Find where the given text appears and provide that cell's center as (X, Y) coordinate. 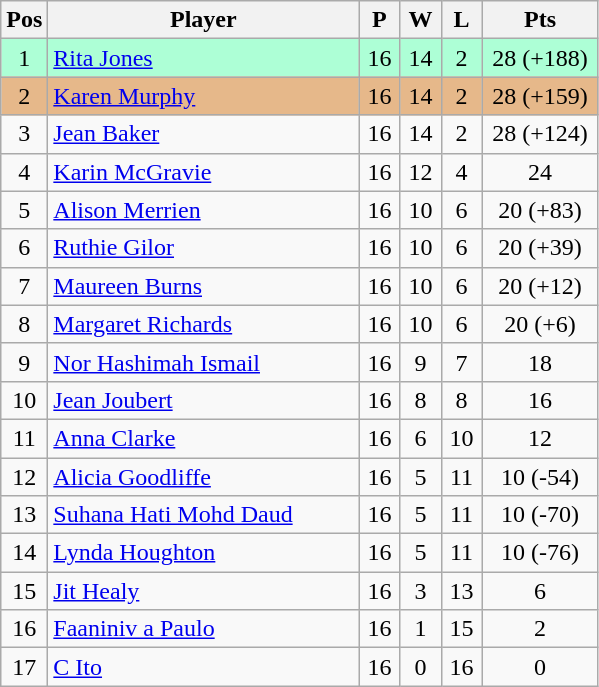
Karin McGravie (204, 172)
20 (+12) (540, 286)
P (380, 20)
Suhana Hati Mohd Daud (204, 515)
Anna Clarke (204, 438)
28 (+124) (540, 134)
Ruthie Gilor (204, 248)
C Ito (204, 667)
20 (+6) (540, 324)
10 (-70) (540, 515)
24 (540, 172)
28 (+159) (540, 96)
18 (540, 362)
10 (-76) (540, 553)
Karen Murphy (204, 96)
Maureen Burns (204, 286)
Jean Joubert (204, 400)
Nor Hashimah Ismail (204, 362)
L (462, 20)
Faaniniv a Paulo (204, 629)
Margaret Richards (204, 324)
20 (+83) (540, 210)
Jean Baker (204, 134)
Pts (540, 20)
Lynda Houghton (204, 553)
20 (+39) (540, 248)
Alison Merrien (204, 210)
Rita Jones (204, 58)
17 (24, 667)
Pos (24, 20)
W (420, 20)
10 (-54) (540, 477)
28 (+188) (540, 58)
Alicia Goodliffe (204, 477)
Jit Healy (204, 591)
Player (204, 20)
